For the text-containing cell, return its midpoint in [X, Y] coordinate format. 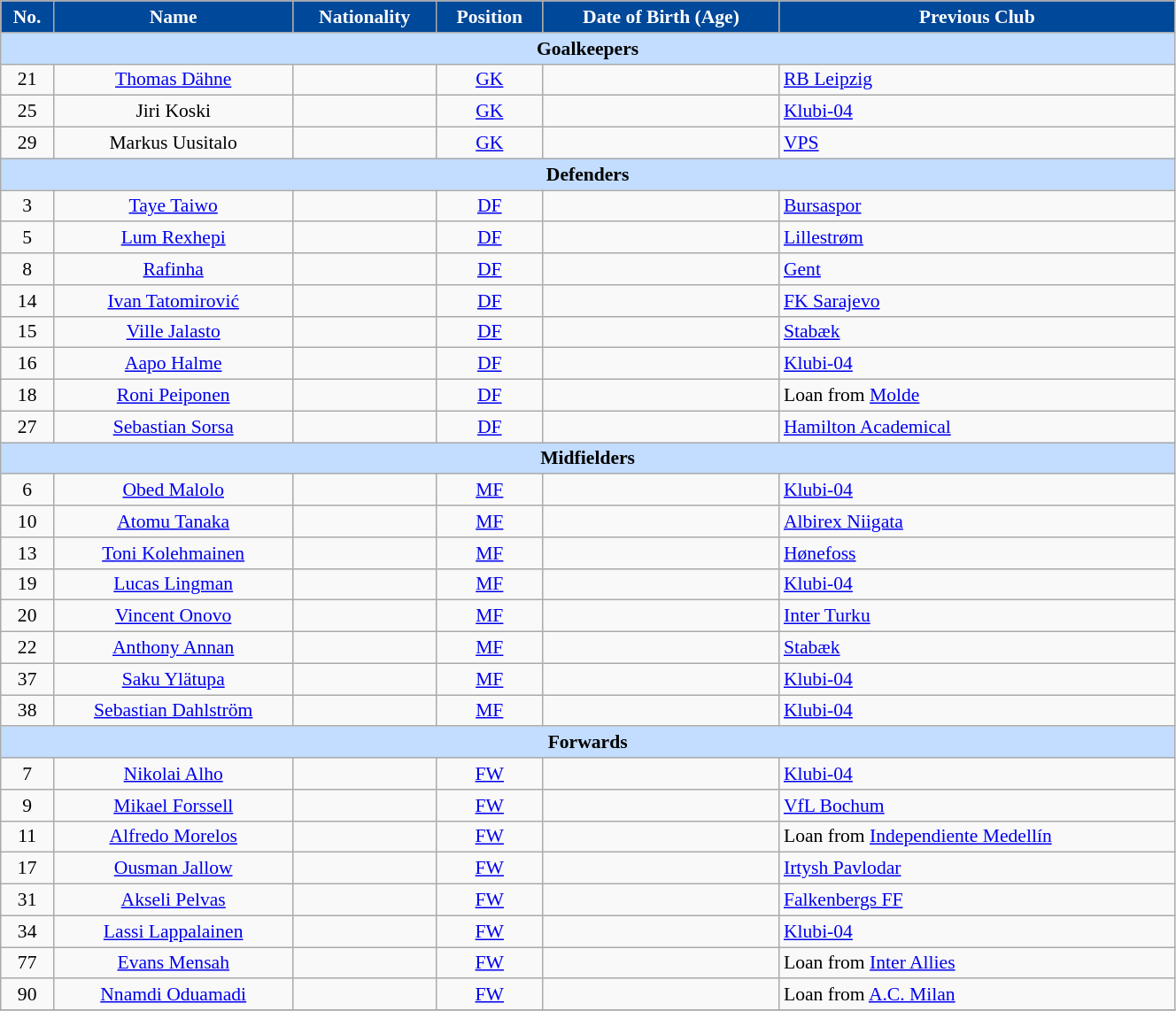
Aapo Halme [174, 364]
Lillestrøm [978, 238]
Obed Malolo [174, 490]
37 [27, 679]
34 [27, 931]
20 [27, 616]
Sebastian Dahlström [174, 711]
18 [27, 396]
VPS [978, 143]
Goalkeepers [588, 49]
31 [27, 900]
14 [27, 301]
Markus Uusitalo [174, 143]
Nationality [365, 17]
Name [174, 17]
Inter Turku [978, 616]
Jiri Koski [174, 112]
Falkenbergs FF [978, 900]
Date of Birth (Age) [661, 17]
Bursaspor [978, 206]
6 [27, 490]
8 [27, 269]
27 [27, 427]
Loan from A.C. Milan [978, 995]
Nnamdi Oduamadi [174, 995]
Atomu Tanaka [174, 521]
10 [27, 521]
3 [27, 206]
Previous Club [978, 17]
11 [27, 837]
Midfielders [588, 459]
Toni Kolehmainen [174, 553]
RB Leipzig [978, 80]
15 [27, 332]
Mikael Forssell [174, 806]
Defenders [588, 174]
Thomas Dähne [174, 80]
Ivan Tatomirović [174, 301]
Alfredo Morelos [174, 837]
Forwards [588, 743]
Sebastian Sorsa [174, 427]
Lassi Lappalainen [174, 931]
19 [27, 584]
Akseli Pelvas [174, 900]
5 [27, 238]
Loan from Independiente Medellín [978, 837]
FK Sarajevo [978, 301]
Nikolai Alho [174, 774]
29 [27, 143]
Gent [978, 269]
Saku Ylätupa [174, 679]
Lum Rexhepi [174, 238]
Vincent Onovo [174, 616]
90 [27, 995]
Roni Peiponen [174, 396]
Position [489, 17]
Anthony Annan [174, 648]
Rafinha [174, 269]
77 [27, 963]
Taye Taiwo [174, 206]
Loan from Molde [978, 396]
25 [27, 112]
13 [27, 553]
Lucas Lingman [174, 584]
No. [27, 17]
VfL Bochum [978, 806]
22 [27, 648]
Irtysh Pavlodar [978, 868]
Ville Jalasto [174, 332]
Loan from Inter Allies [978, 963]
Ousman Jallow [174, 868]
16 [27, 364]
17 [27, 868]
21 [27, 80]
Hønefoss [978, 553]
7 [27, 774]
38 [27, 711]
Evans Mensah [174, 963]
Albirex Niigata [978, 521]
9 [27, 806]
Hamilton Academical [978, 427]
